From the cell containing the given text, extract its center point as (X, Y) coordinate. 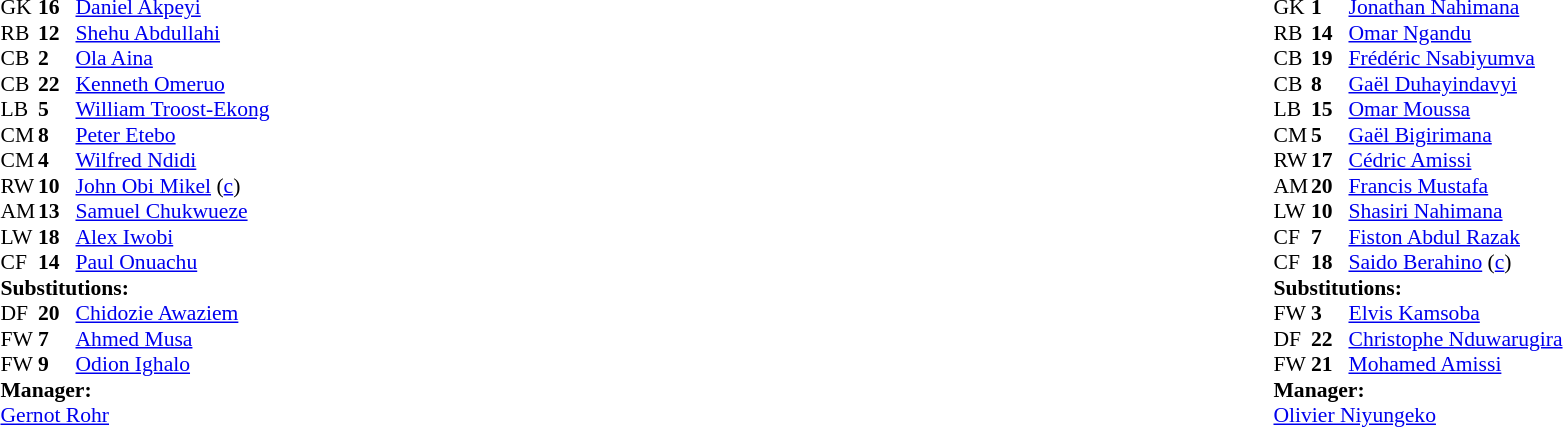
2 (57, 59)
Paul Onuachu (173, 263)
Francis Mustafa (1455, 186)
Fiston Abdul Razak (1455, 237)
Peter Etebo (173, 135)
Ola Aina (173, 59)
Gaël Duhayindavyi (1455, 84)
9 (57, 365)
Elvis Kamsoba (1455, 313)
Wilfred Ndidi (173, 161)
Mohamed Amissi (1455, 365)
Saido Berahino (c) (1455, 263)
4 (57, 161)
Alex Iwobi (173, 237)
15 (1330, 109)
Frédéric Nsabiyumva (1455, 59)
13 (57, 211)
21 (1330, 365)
Christophe Nduwarugira (1455, 339)
Omar Ngandu (1455, 33)
Shehu Abdullahi (173, 33)
Shasiri Nahimana (1455, 211)
19 (1330, 59)
Omar Moussa (1455, 109)
Odion Ighalo (173, 365)
12 (57, 33)
Ahmed Musa (173, 339)
John Obi Mikel (c) (173, 186)
17 (1330, 161)
William Troost-Ekong (173, 109)
Cédric Amissi (1455, 161)
Kenneth Omeruo (173, 84)
3 (1330, 313)
Gaël Bigirimana (1455, 135)
Chidozie Awaziem (173, 313)
Samuel Chukwueze (173, 211)
